Identify which cell holds the provided text, then report its (X, Y) central coordinate. 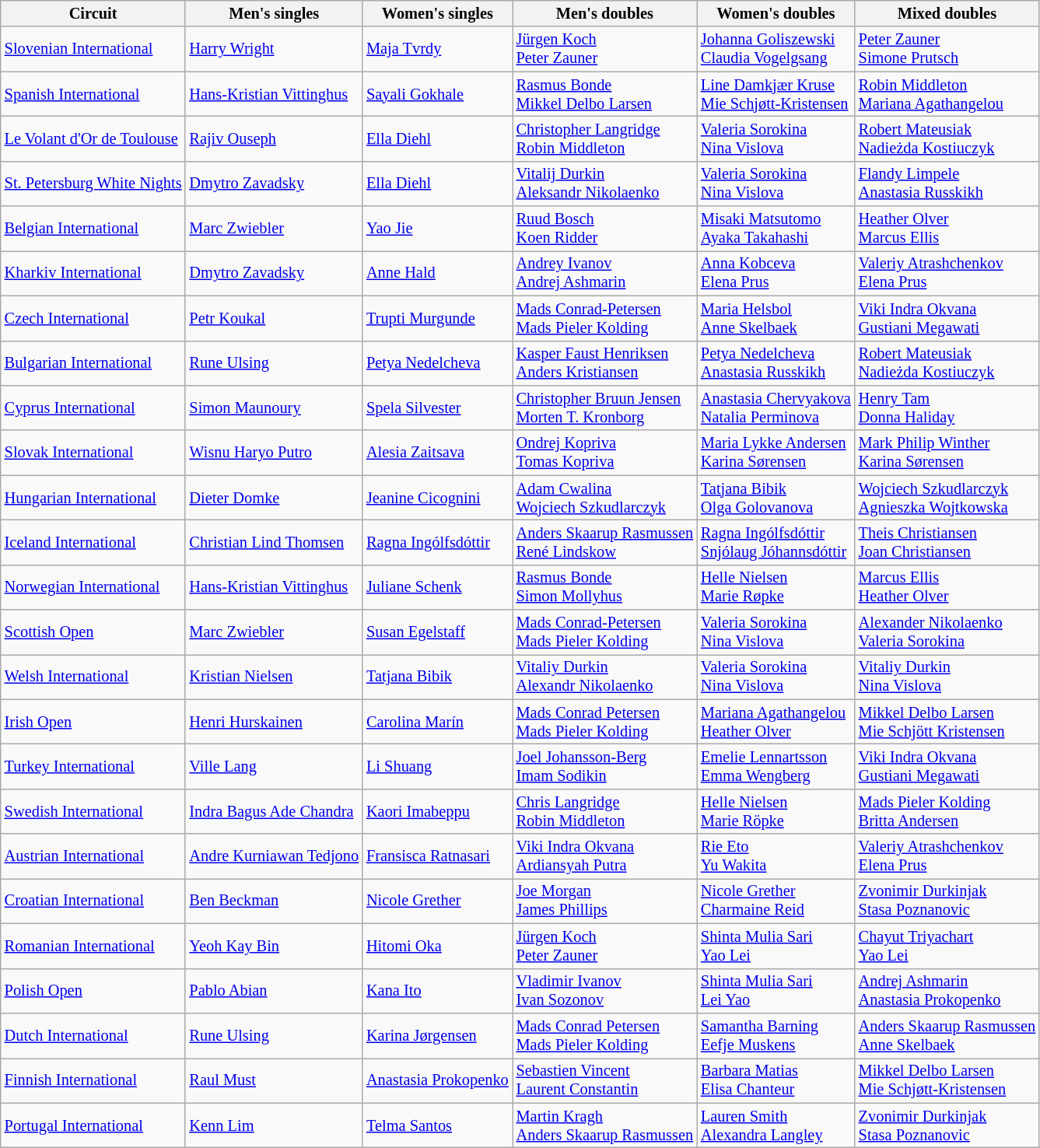
Cyprus International (93, 408)
Petya Nedelcheva (437, 363)
Theis Christiansen Joan Christiansen (947, 542)
Robin Middleton Mariana Agathangelou (947, 94)
Marcus Ellis Heather Olver (947, 587)
Yeoh Kay Bin (274, 946)
Norwegian International (93, 587)
Ondrej Kopriva Tomas Kopriva (605, 453)
Women's doubles (776, 13)
Le Volant d'Or de Toulouse (93, 138)
Men's singles (274, 13)
Juliane Schenk (437, 587)
Sayali Gokhale (437, 94)
Hitomi Oka (437, 946)
Mikkel Delbo Larsen Mie Schjøtt-Kristensen (947, 1080)
Ruud Bosch Koen Ridder (605, 229)
Kasper Faust Henriksen Anders Kristiansen (605, 363)
Circuit (93, 13)
Adam Cwalina Wojciech Szkudlarczyk (605, 498)
Ville Lang (274, 766)
Croatian International (93, 901)
Ragna Ingólfsdóttir Snjólaug Jóhannsdóttir (776, 542)
Nicole Grether Charmaine Reid (776, 901)
Pablo Abian (274, 991)
Mads Pieler Kolding Britta Andersen (947, 811)
Finnish International (93, 1080)
Wisnu Haryo Putro (274, 453)
Maria Helsbol Anne Skelbaek (776, 318)
Yao Jie (437, 229)
Petr Koukal (274, 318)
St. Petersburg White Nights (93, 184)
Jeanine Cicognini (437, 498)
Nicole Grether (437, 901)
Polish Open (93, 991)
Dutch International (93, 1035)
Romanian International (93, 946)
Wojciech Szkudlarczyk Agnieszka Wojtkowska (947, 498)
Alexander Nikolaenko Valeria Sorokina (947, 632)
Czech International (93, 318)
Men's doubles (605, 13)
Joe Morgan James Phillips (605, 901)
Helle Nielsen Marie Röpke (776, 811)
Kenn Lim (274, 1125)
Vladimir IvanovIvan Sozonov (605, 991)
Vitaliy Durkin Nina Vislova (947, 677)
Indra Bagus Ade Chandra (274, 811)
Kana Ito (437, 991)
Iceland International (93, 542)
Carolina Marín (437, 722)
Dieter Domke (274, 498)
Andrej AshmarinAnastasia Prokopenko (947, 991)
Sebastien Vincent Laurent Constantin (605, 1080)
Rajiv Ouseph (274, 138)
Welsh International (93, 677)
Henry Tam Donna Haliday (947, 408)
Susan Egelstaff (437, 632)
Li Shuang (437, 766)
Slovenian International (93, 49)
Christopher Langridge Robin Middleton (605, 138)
Chris Langridge Robin Middleton (605, 811)
Hungarian International (93, 498)
Women's singles (437, 13)
Misaki Matsutomo Ayaka Takahashi (776, 229)
Christian Lind Thomsen (274, 542)
Petya Nedelcheva Anastasia Russkikh (776, 363)
Slovak International (93, 453)
Shinta Mulia Sari Yao Lei (776, 946)
Ben Beckman (274, 901)
Kaori Imabeppu (437, 811)
Johanna Goliszewski Claudia Vogelgsang (776, 49)
Mark Philip Winther Karina Sørensen (947, 453)
Ragna Ingólfsdóttir (437, 542)
Maria Lykke Andersen Karina Sørensen (776, 453)
Henri Hurskainen (274, 722)
Helle Nielsen Marie Røpke (776, 587)
Irish Open (93, 722)
Anastasia Prokopenko (437, 1080)
Anders Skaarup Rasmussen René Lindskow (605, 542)
Andrey Ivanov Andrej Ashmarin (605, 273)
Fransisca Ratnasari (437, 856)
Scottish Open (93, 632)
Belgian International (93, 229)
Simon Maunoury (274, 408)
Vitalij Durkin Aleksandr Nikolaenko (605, 184)
Maja Tvrdy (437, 49)
Swedish International (93, 811)
Chayut Triyachart Yao Lei (947, 946)
Anne Hald (437, 273)
Lauren Smith Alexandra Langley (776, 1125)
Mikkel Delbo Larsen Mie Schjött Kristensen (947, 722)
Martin Kragh Anders Skaarup Rasmussen (605, 1125)
Austrian International (93, 856)
Barbara Matias Elisa Chanteur (776, 1080)
Harry Wright (274, 49)
Bulgarian International (93, 363)
Emelie Lennartsson Emma Wengberg (776, 766)
Flandy Limpele Anastasia Russkikh (947, 184)
Rasmus Bonde Simon Mollyhus (605, 587)
Samantha Barning Eefje Muskens (776, 1035)
Rie Eto Yu Wakita (776, 856)
Andre Kurniawan Tedjono (274, 856)
Joel Johansson-Berg Imam Sodikin (605, 766)
Raul Must (274, 1080)
Line Damkjær Kruse Mie Schjøtt-Kristensen (776, 94)
Portugal International (93, 1125)
Mariana Agathangelou Heather Olver (776, 722)
Peter Zauner Simone Prutsch (947, 49)
Tatjana Bibik Olga Golovanova (776, 498)
Christopher Bruun Jensen Morten T. Kronborg (605, 408)
Spanish International (93, 94)
Heather Olver Marcus Ellis (947, 229)
Kharkiv International (93, 273)
Viki Indra Okvana Ardiansyah Putra (605, 856)
Anders Skaarup Rasmussen Anne Skelbaek (947, 1035)
Telma Santos (437, 1125)
Anna Kobceva Elena Prus (776, 273)
Anastasia Chervyakova Natalia Perminova (776, 408)
Vitaliy Durkin Alexandr Nikolaenko (605, 677)
Turkey International (93, 766)
Alesia Zaitsava (437, 453)
Spela Silvester (437, 408)
Karina Jørgensen (437, 1035)
Kristian Nielsen (274, 677)
Tatjana Bibik (437, 677)
Shinta Mulia SariLei Yao (776, 991)
Trupti Murgunde (437, 318)
Rasmus Bonde Mikkel Delbo Larsen (605, 94)
Mixed doubles (947, 13)
